Search for the cell housing the specified text and yield its (x, y) center coordinate. 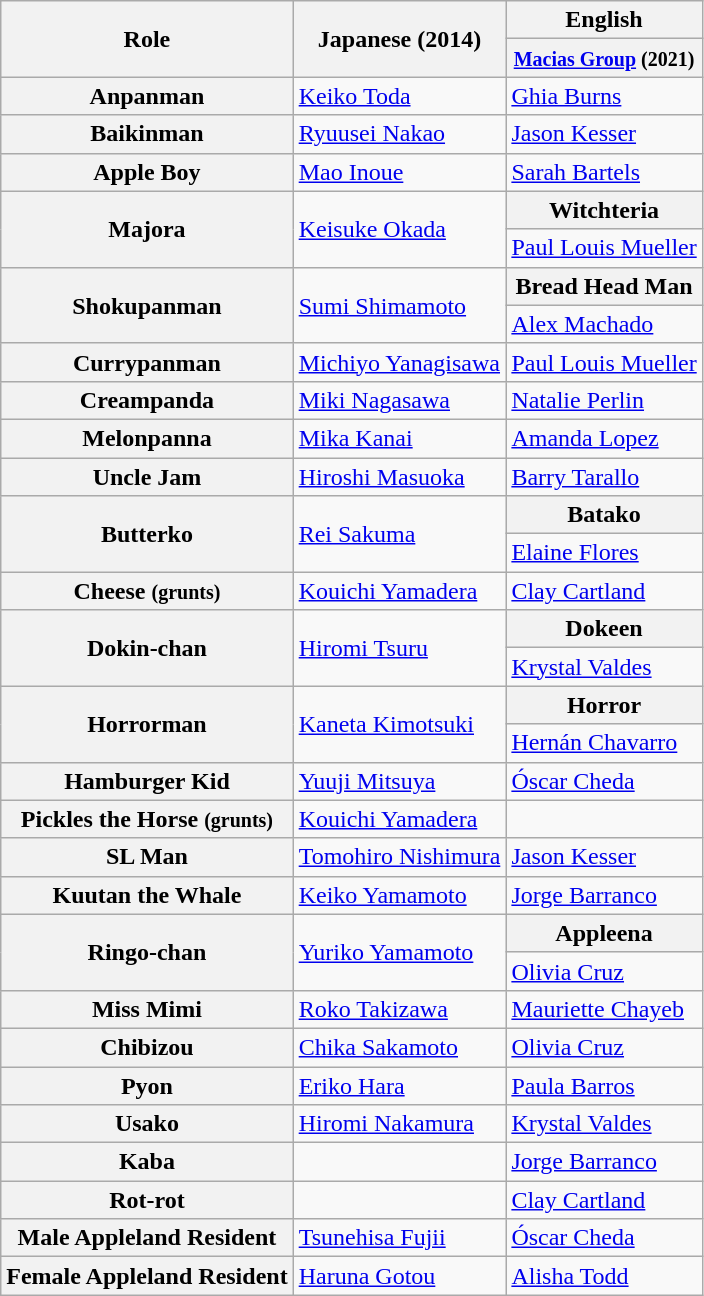
Horror (604, 705)
Sumi Shimamoto (400, 305)
Keisuke Okada (400, 229)
Dokeen (604, 629)
Female Appleland Resident (147, 1276)
Elaine Flores (604, 553)
Shokupanman (147, 305)
Witchteria (604, 210)
Butterko (147, 534)
Batako (604, 515)
Paula Barros (604, 1085)
Mika Kanai (400, 438)
Miki Nagasawa (400, 400)
Sarah Bartels (604, 172)
Keiko Toda (400, 96)
SL Man (147, 857)
Barry Tarallo (604, 477)
Alex Machado (604, 324)
Cheese (grunts) (147, 591)
Kaneta Kimotsuki (400, 724)
Tomohiro Nishimura (400, 857)
Kuutan the Whale (147, 895)
Rot-rot (147, 1200)
Chibizou (147, 1047)
Alisha Todd (604, 1276)
Kaba (147, 1162)
Hiromi Tsuru (400, 648)
Haruna Gotou (400, 1276)
Role (147, 39)
English (604, 20)
Pyon (147, 1085)
Japanese (2014) (400, 39)
Hiroshi Masuoka (400, 477)
Anpanman (147, 96)
Majora (147, 229)
Uncle Jam (147, 477)
Creampanda (147, 400)
Amanda Lopez (604, 438)
Ghia Burns (604, 96)
Usako (147, 1124)
Miss Mimi (147, 1009)
Chika Sakamoto (400, 1047)
Currypanman (147, 362)
Hiromi Nakamura (400, 1124)
Mauriette Chayeb (604, 1009)
Yuuji Mitsuya (400, 781)
Rei Sakuma (400, 534)
Dokin-chan (147, 648)
Macias Group (2021) (604, 58)
Ryuusei Nakao (400, 134)
Male Appleland Resident (147, 1238)
Roko Takizawa (400, 1009)
Tsunehisa Fujii (400, 1238)
Eriko Hara (400, 1085)
Bread Head Man (604, 286)
Hamburger Kid (147, 781)
Appleena (604, 933)
Hernán Chavarro (604, 743)
Natalie Perlin (604, 400)
Melonpanna (147, 438)
Michiyo Yanagisawa (400, 362)
Ringo-chan (147, 952)
Mao Inoue (400, 172)
Yuriko Yamamoto (400, 952)
Horrorman (147, 724)
Baikinman (147, 134)
Keiko Yamamoto (400, 895)
Pickles the Horse (grunts) (147, 819)
Apple Boy (147, 172)
